Find where the given text appears and provide that cell's center as [x, y] coordinate. 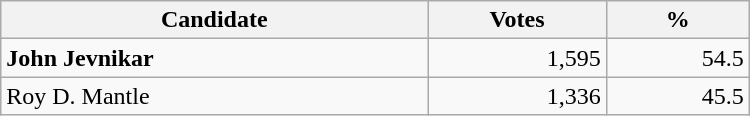
45.5 [678, 96]
1,595 [517, 58]
Candidate [214, 20]
1,336 [517, 96]
54.5 [678, 58]
% [678, 20]
Roy D. Mantle [214, 96]
John Jevnikar [214, 58]
Votes [517, 20]
